Identify which cell holds the provided text, then report its (x, y) central coordinate. 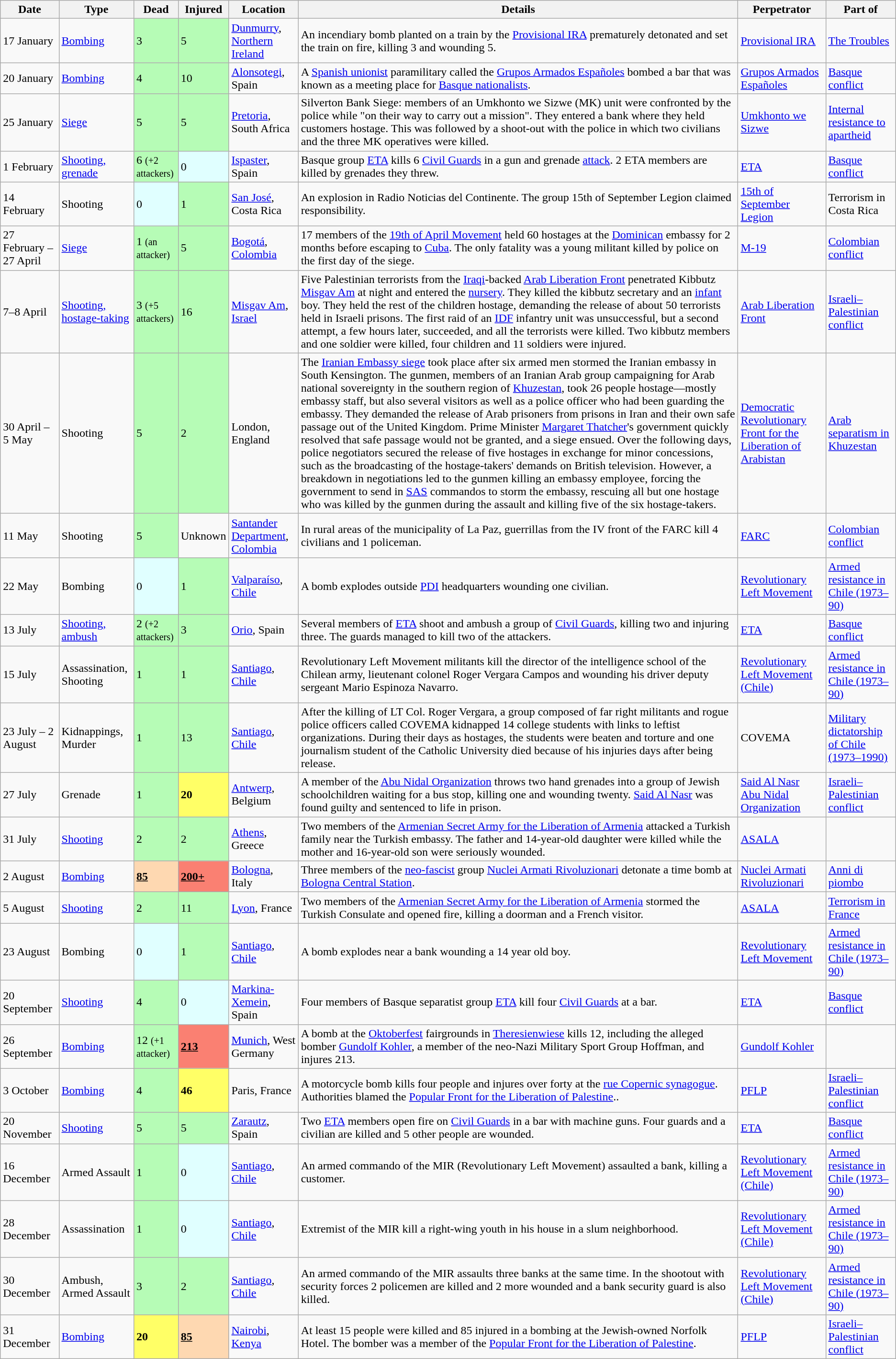
Misgav Am, Israel (263, 311)
COVEMA (782, 738)
An armed commando of the MIR (Revolutionary Left Movement) assaulted a bank, killing a customer. (518, 1172)
31 December (30, 1336)
Valparaíso, Chile (263, 586)
Terrorism in France (861, 908)
M-19 (782, 248)
Date (30, 10)
Assassination, Shooting (96, 674)
22 May (30, 586)
Details (518, 10)
28 December (30, 1229)
A bomb explodes near a bank wounding a 14 year old boy. (518, 952)
Antwerp, Belgium (263, 795)
26 September (30, 1046)
A Spanish unionist paramilitary called the Grupos Armados Españoles bombed a bar that was known as a meeting place for Basque nationalists. (518, 79)
Kidnappings, Murder (96, 738)
Munich, West Germany (263, 1046)
2 (+2 attackers) (156, 630)
Orio, Spain (263, 630)
Basque group ETA kills 6 Civil Guards in a gun and grenade attack. 2 ETA members are killed by grenades they threw. (518, 167)
Anni di piombo (861, 876)
San José, Costa Rica (263, 204)
Pretoria, South Africa (263, 123)
2 August (30, 876)
In rural areas of the municipality of La Paz, guerrillas from the IV front of the FARC kill 4 civilians and 1 policeman. (518, 535)
13 (203, 738)
Part of (861, 10)
46 (203, 1090)
Bologna, Italy (263, 876)
30 April – 5 May (30, 433)
23 July – 2 August (30, 738)
Ambush, Armed Assault (96, 1286)
The Troubles (861, 41)
10 (203, 79)
A bomb explodes outside PDI headquarters wounding one civilian. (518, 586)
Perpetrator (782, 10)
17 January (30, 41)
An incendiary bomb planted on a train by the Provisional IRA prematurely detonated and set the train on fire, killing 3 and wounding 5. (518, 41)
London, England (263, 433)
Gundolf Kohler (782, 1046)
Umkhonto we Sizwe (782, 123)
6 (+2 attackers) (156, 167)
5 August (30, 908)
Shooting, grenade (96, 167)
30 December (30, 1286)
Shooting, ambush (96, 630)
20 September (30, 1002)
Paris, France (263, 1090)
27 February – 27 April (30, 248)
Location (263, 10)
213 (203, 1046)
Dunmurry, Northern Ireland (263, 41)
Nairobi, Kenya (263, 1336)
Nuclei Armati Rivoluzionari (782, 876)
Armed Assault (96, 1172)
3 (+5 attackers) (156, 311)
Injured (203, 10)
Said Al Nasr Abu Nidal Organization (782, 795)
Arab Liberation Front (782, 311)
Santander Department, Colombia (263, 535)
15 July (30, 674)
Grenade (96, 795)
Athens, Greece (263, 839)
Ispaster, Spain (263, 167)
20 November (30, 1128)
Four members of Basque separatist group ETA kill four Civil Guards at a bar. (518, 1002)
15th of September Legion (782, 204)
25 January (30, 123)
14 February (30, 204)
Internal resistance to apartheid (861, 123)
FARC (782, 535)
31 July (30, 839)
Military dictatorship of Chile (1973–1990) (861, 738)
200+ (203, 876)
11 May (30, 535)
Unknown (203, 535)
Markina-Xemein, Spain (263, 1002)
Bogotá, Colombia (263, 248)
Extremist of the MIR kill a right-wing youth in his house in a slum neighborhood. (518, 1229)
7–8 April (30, 311)
An explosion in Radio Noticias del Continente. The group 15th of September Legion claimed responsibility. (518, 204)
Zarautz, Spain (263, 1128)
27 July (30, 795)
23 August (30, 952)
16 (203, 311)
Terrorism in Costa Rica (861, 204)
Lyon, France (263, 908)
13 July (30, 630)
Shooting, hostage-taking (96, 311)
Grupos Armados Españoles (782, 79)
3 October (30, 1090)
Several members of ETA shoot and ambush a group of Civil Guards, killing two and injuring three. The guards managed to kill two of the attackers. (518, 630)
16 December (30, 1172)
Two ETA members open fire on Civil Guards in a bar with machine guns. Four guards and a civilian are killed and 5 other people are wounded. (518, 1128)
20 January (30, 79)
Three members of the neo-fascist group Nuclei Armati Rivoluzionari detonate a time bomb at Bologna Central Station. (518, 876)
Alonsotegi, Spain (263, 79)
12 (+1 attacker) (156, 1046)
11 (203, 908)
Arab separatism in Khuzestan (861, 433)
1 (an attacker) (156, 248)
Type (96, 10)
Assassination (96, 1229)
1 February (30, 167)
Dead (156, 10)
Provisional IRA (782, 41)
Democratic Revolutionary Front for the Liberation of Arabistan (782, 433)
